Capture the cell that displays the provided text and extract its [X, Y] central coordinate. 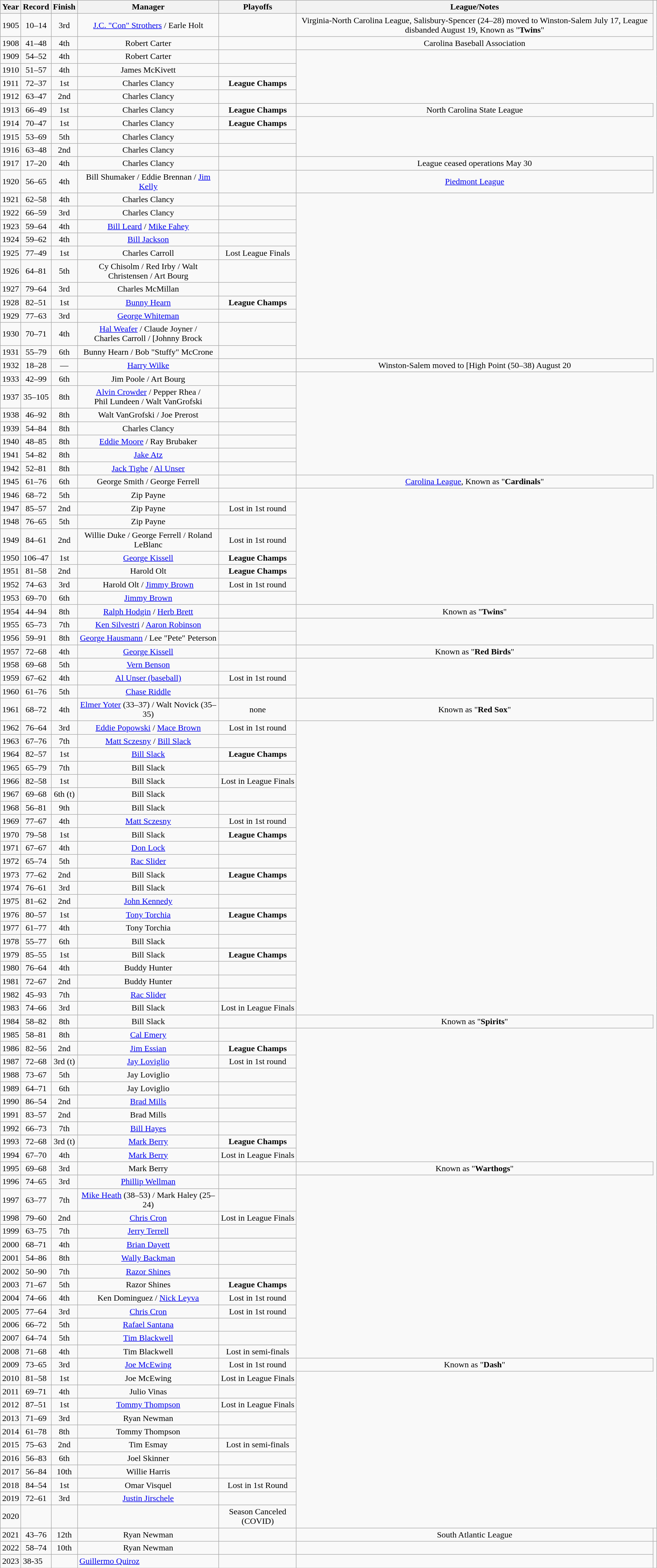
Manager [148, 7]
2019 [11, 1498]
Ken Silvestri / Aaron Robinson [148, 625]
1999 [11, 1231]
77–62 [36, 875]
67–62 [36, 678]
64–71 [36, 1088]
Known as "Spirits" [474, 1021]
1971 [11, 848]
Known as "Twins" [474, 611]
1959 [11, 678]
Harold Olt [148, 571]
56–81 [36, 808]
Eddie Popowski / Mace Brown [148, 728]
54–86 [36, 1258]
1938 [11, 415]
Guillermo Quiroz [148, 1561]
70–47 [36, 123]
1937 [11, 396]
74–65 [36, 1182]
2010 [11, 1378]
1974 [11, 888]
84–54 [36, 1485]
Lost in 1st Round [258, 1485]
63–75 [36, 1231]
41–48 [36, 43]
1989 [11, 1088]
1910 [11, 70]
85–55 [36, 955]
1977 [11, 928]
67–76 [36, 741]
1925 [11, 253]
2012 [11, 1405]
1966 [11, 781]
Mike Heath (38–53) / Mark Haley (25–24) [148, 1200]
1949 [11, 540]
1921 [11, 200]
2007 [11, 1338]
1957 [11, 652]
Wally Backman [148, 1258]
1954 [11, 611]
72–61 [36, 1498]
17–20 [36, 163]
Harold Olt / Jimmy Brown [148, 585]
38-35 [36, 1561]
Matt Sczesny / Bill Slack [148, 741]
Hal Weafer / Claude Joyner / Charles Carroll / [Johnny Brock [148, 334]
1994 [11, 1155]
58–81 [36, 1035]
Julio Vinas [148, 1392]
Cy Chisolm / Red Irby / Walt Christensen / Art Bourg [148, 271]
1983 [11, 1008]
1963 [11, 741]
66–73 [36, 1128]
Harry Wilke [148, 365]
2023 [11, 1561]
Eddie Moore / Ray Brubaker [148, 442]
1984 [11, 1021]
Bill Leard / Mike Fahey [148, 226]
Bill Jackson [148, 240]
75–63 [36, 1445]
none [258, 709]
1931 [11, 352]
71–67 [36, 1285]
50–90 [36, 1271]
48–85 [36, 442]
Jake Atz [148, 455]
55–79 [36, 352]
66–59 [36, 213]
80–57 [36, 915]
Finish [65, 7]
1998 [11, 1218]
2018 [11, 1485]
1909 [11, 56]
53–69 [36, 136]
79–58 [36, 834]
1982 [11, 995]
1981 [11, 981]
1990 [11, 1102]
1945 [11, 482]
56–83 [36, 1458]
1969 [11, 821]
85–57 [36, 508]
73–67 [36, 1075]
1948 [11, 522]
1995 [11, 1168]
2015 [11, 1445]
1964 [11, 754]
1960 [11, 692]
Known as "Warthogs" [474, 1168]
Rafael Santana [148, 1325]
66–72 [36, 1325]
1940 [11, 442]
Virginia-North Carolina League, Salisbury-Spencer (24–28) moved to Winston-Salem July 17, League disbanded August 19, Known as "Twins" [474, 25]
Record [36, 7]
2009 [11, 1365]
51–57 [36, 70]
66–49 [36, 110]
1972 [11, 861]
1953 [11, 598]
65–74 [36, 861]
63–77 [36, 1200]
64–81 [36, 271]
1976 [11, 915]
2020 [11, 1516]
9th [65, 808]
59–62 [36, 240]
84–61 [36, 540]
Lost League Finals [258, 253]
Phillip Wellman [148, 1182]
1978 [11, 941]
65–73 [36, 625]
76–65 [36, 522]
54–82 [36, 455]
1946 [11, 495]
Bill Hayes [148, 1128]
2001 [11, 1258]
George Smith / George Ferrell [148, 482]
2004 [11, 1298]
86–54 [36, 1102]
2006 [11, 1325]
1947 [11, 508]
63–47 [36, 96]
56–84 [36, 1472]
Jimmy Brown [148, 598]
Willie Harris [148, 1472]
2002 [11, 1271]
Omar Visquel [148, 1485]
Ralph Hodgin / Herb Brett [148, 611]
Jack Tighe / Al Unser [148, 468]
54–84 [36, 428]
1917 [11, 163]
2016 [11, 1458]
1913 [11, 110]
2005 [11, 1311]
1924 [11, 240]
59–91 [36, 638]
Charles McMillan [148, 289]
1985 [11, 1035]
12th [65, 1534]
Tim Esmay [148, 1445]
Piedmont League [474, 181]
82–56 [36, 1048]
1975 [11, 901]
1941 [11, 455]
1914 [11, 123]
52–81 [36, 468]
81–62 [36, 901]
1927 [11, 289]
82–57 [36, 754]
1993 [11, 1142]
South Atlantic League [474, 1534]
87–51 [36, 1405]
77–67 [36, 821]
67–67 [36, 848]
1970 [11, 834]
70–71 [36, 334]
1956 [11, 638]
Bunny Hearn / Bob "Stuffy" McCrone [148, 352]
2014 [11, 1432]
Alvin Crowder / Pepper Rhea / Phil Lundeen / Walt VanGrofski [148, 396]
1922 [11, 213]
League ceased operations May 30 [474, 163]
Jerry Terrell [148, 1231]
Year [11, 7]
Willie Duke / George Ferrell / Roland LeBlanc [148, 540]
1961 [11, 709]
71–68 [36, 1352]
George Whiteman [148, 316]
Known as "Red Sox" [474, 709]
Bill Shumaker / Eddie Brennan / Jim Kelly [148, 181]
1939 [11, 428]
1912 [11, 96]
1928 [11, 302]
62–58 [36, 200]
2017 [11, 1472]
Matt Sczesny [148, 821]
58–74 [36, 1548]
1942 [11, 468]
106–47 [36, 558]
1905 [11, 25]
35–105 [36, 396]
Vern Benson [148, 665]
J.C. "Con" Strothers / Earle Holt [148, 25]
Known as "Dash" [474, 1365]
54–52 [36, 56]
2021 [11, 1534]
1967 [11, 794]
Chase Riddle [148, 692]
1923 [11, 226]
George Hausmann / Lee "Pete" Peterson [148, 638]
Brian Dayett [148, 1245]
Playoffs [258, 7]
69–70 [36, 598]
Elmer Yoter (33–37) / Walt Novick (35–35) [148, 709]
74–63 [36, 585]
1979 [11, 955]
1929 [11, 316]
Carolina Baseball Association [474, 43]
1908 [11, 43]
69–71 [36, 1392]
68–71 [36, 1245]
1932 [11, 365]
61–77 [36, 928]
1996 [11, 1182]
6th (t) [65, 794]
Ken Dominguez / Nick Leyva [148, 1298]
72–67 [36, 981]
1968 [11, 808]
1933 [11, 379]
1950 [11, 558]
— [65, 365]
58–82 [36, 1021]
79–60 [36, 1218]
Season Canceled (COVID) [258, 1516]
1915 [11, 136]
45–93 [36, 995]
1997 [11, 1200]
42–99 [36, 379]
1962 [11, 728]
Known as "Red Birds" [474, 652]
1991 [11, 1115]
77–64 [36, 1311]
82–51 [36, 302]
18–28 [36, 365]
North Carolina State League [474, 110]
64–74 [36, 1338]
James McKivett [148, 70]
83–57 [36, 1115]
1987 [11, 1061]
77–49 [36, 253]
79–64 [36, 289]
Al Unser (baseball) [148, 678]
55–77 [36, 941]
Joel Skinner [148, 1458]
2011 [11, 1392]
Bunny Hearn [148, 302]
65–79 [36, 768]
72–37 [36, 83]
2008 [11, 1352]
League/Notes [474, 7]
1986 [11, 1048]
10–14 [36, 25]
43–76 [36, 1534]
2000 [11, 1245]
2013 [11, 1418]
1916 [11, 150]
Justin Jirschele [148, 1498]
1952 [11, 585]
1926 [11, 271]
73–65 [36, 1365]
Winston-Salem moved to [High Point (50–38) August 20 [474, 365]
82–58 [36, 781]
John Kennedy [148, 901]
Walt VanGrofski / Joe Prerost [148, 415]
1965 [11, 768]
1988 [11, 1075]
76–61 [36, 888]
1992 [11, 1128]
1930 [11, 334]
77–63 [36, 316]
Jim Essian [148, 1048]
46–92 [36, 415]
2022 [11, 1548]
Jim Poole / Art Bourg [148, 379]
56–65 [36, 181]
1955 [11, 625]
61–78 [36, 1432]
1920 [11, 181]
1958 [11, 665]
Cal Emery [148, 1035]
1951 [11, 571]
1911 [11, 83]
63–48 [36, 150]
Charles Carroll [148, 253]
59–64 [36, 226]
67–70 [36, 1155]
Carolina League, Known as "Cardinals" [474, 482]
2003 [11, 1285]
1973 [11, 875]
Don Lock [148, 848]
71–69 [36, 1418]
1980 [11, 968]
44–94 [36, 611]
